Determine the [X, Y] coordinate at the center of the cell enclosing the given text.  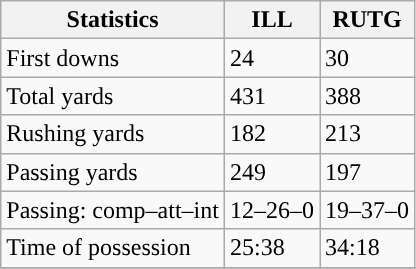
RUTG [368, 20]
19–37–0 [368, 210]
12–26–0 [272, 210]
Rushing yards [113, 134]
34:18 [368, 248]
ILL [272, 20]
213 [368, 134]
388 [368, 96]
182 [272, 134]
30 [368, 58]
431 [272, 96]
Statistics [113, 20]
First downs [113, 58]
Passing: comp–att–int [113, 210]
249 [272, 172]
25:38 [272, 248]
24 [272, 58]
Total yards [113, 96]
Time of possession [113, 248]
197 [368, 172]
Passing yards [113, 172]
